Return the [X, Y] coordinate for the center point of the cell that contains the specified text.  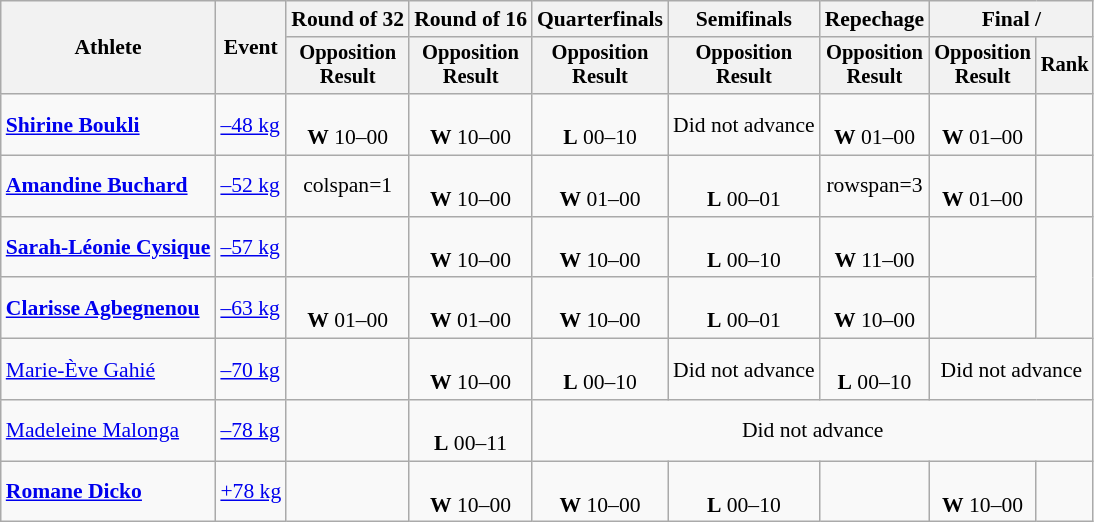
colspan=1 [348, 186]
–70 kg [250, 370]
–57 kg [250, 248]
–78 kg [250, 430]
Event [250, 48]
L 00–11 [470, 430]
rowspan=3 [875, 186]
Romane Dicko [108, 492]
Quarterfinals [600, 19]
–48 kg [250, 124]
Marie-Ève Gahié [108, 370]
W 11–00 [875, 248]
–63 kg [250, 308]
Repechage [875, 19]
Athlete [108, 48]
Sarah-Léonie Cysique [108, 248]
Rank [1065, 66]
Final / [1011, 19]
Madeleine Malonga [108, 430]
Round of 16 [470, 19]
–52 kg [250, 186]
Shirine Boukli [108, 124]
Round of 32 [348, 19]
+78 kg [250, 492]
Amandine Buchard [108, 186]
Semifinals [744, 19]
Clarisse Agbegnenou [108, 308]
